Return (X, Y) of the center of cell containing provided text 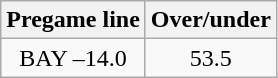
BAY –14.0 (74, 58)
Over/under (210, 20)
53.5 (210, 58)
Pregame line (74, 20)
